Output the [x, y] coordinate of the center of the cell containing the given text.  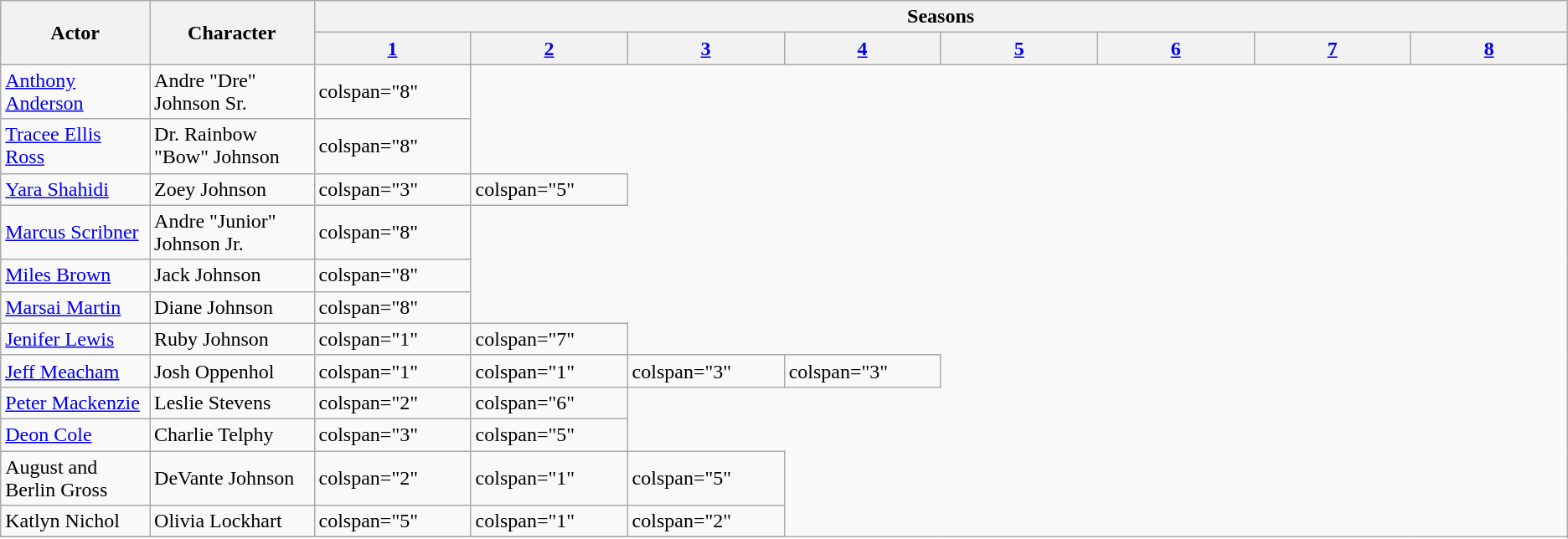
7 [1332, 49]
Anthony Anderson [75, 92]
5 [1019, 49]
Leslie Stevens [232, 403]
1 [392, 49]
3 [705, 49]
colspan="6" [549, 403]
Olivia Lockhart [232, 521]
Seasons [941, 17]
Zoey Johnson [232, 189]
Jenifer Lewis [75, 339]
Josh Oppenhol [232, 371]
colspan="7" [549, 339]
8 [1489, 49]
August and Berlin Gross [75, 477]
Yara Shahidi [75, 189]
Deon Cole [75, 434]
Miles Brown [75, 275]
Dr. Rainbow "Bow" Johnson [232, 146]
Jack Johnson [232, 275]
Jeff Meacham [75, 371]
2 [549, 49]
4 [863, 49]
Andre "Dre" Johnson Sr. [232, 92]
Marsai Martin [75, 307]
Charlie Telphy [232, 434]
6 [1176, 49]
Andre "Junior" Johnson Jr. [232, 233]
Ruby Johnson [232, 339]
DeVante Johnson [232, 477]
Marcus Scribner [75, 233]
Tracee Ellis Ross [75, 146]
Actor [75, 33]
Diane Johnson [232, 307]
Peter Mackenzie [75, 403]
Character [232, 33]
Katlyn Nichol [75, 521]
